Capture the cell that displays the provided text and extract its [X, Y] central coordinate. 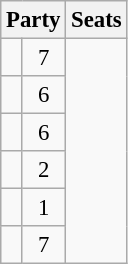
Seats [96, 20]
2 [44, 170]
Party [34, 20]
1 [44, 208]
